Provide the [X, Y] coordinate of the cell's center where the given text is located.  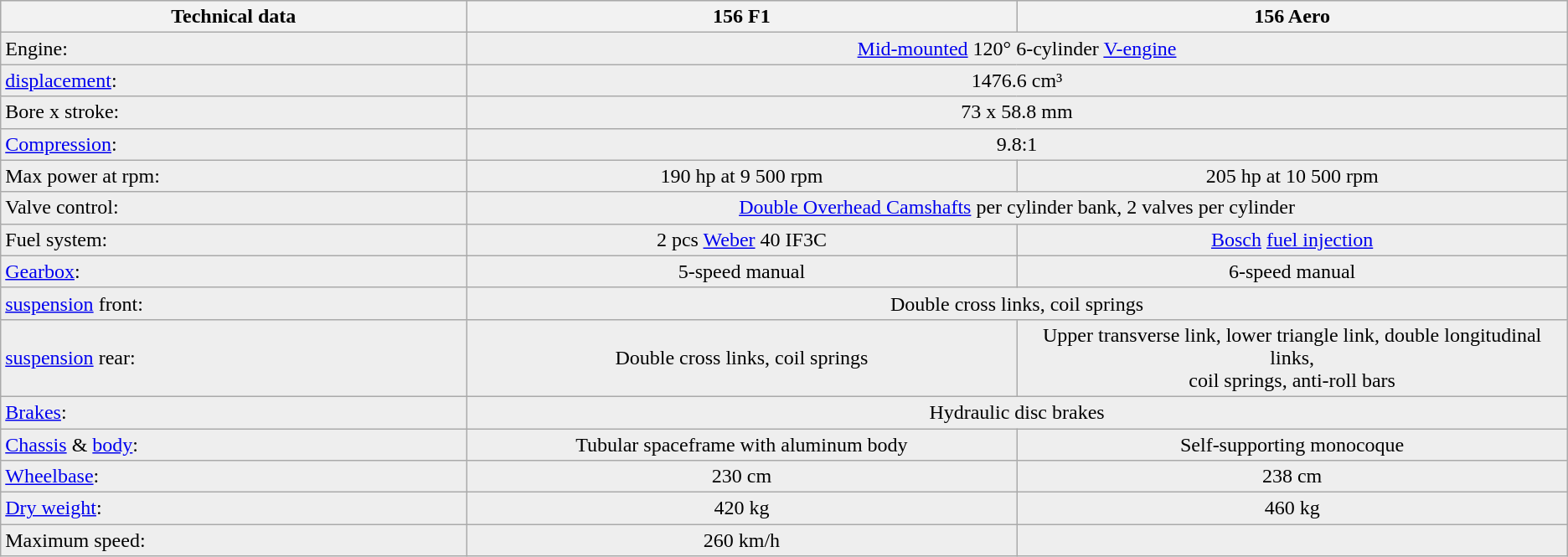
suspension front: [234, 303]
Gearbox: [234, 271]
Bore x stroke: [234, 112]
238 cm [1292, 477]
205 hp at 10 500 rpm [1292, 176]
190 hp at 9 500 rpm [742, 176]
Compression: [234, 144]
Max power at rpm: [234, 176]
Self-supporting monocoque [1292, 445]
Brakes: [234, 412]
Valve control: [234, 208]
Maximum speed: [234, 540]
Mid-mounted 120° 6-cylinder V-engine [1017, 49]
460 kg [1292, 508]
Chassis & body: [234, 445]
6-speed manual [1292, 271]
Bosch fuel injection [1292, 240]
Hydraulic disc brakes [1017, 412]
5-speed manual [742, 271]
Double Overhead Camshafts per cylinder bank, 2 valves per cylinder [1017, 208]
260 km/h [742, 540]
2 pcs Weber 40 IF3C [742, 240]
156 Aero [1292, 17]
9.8:1 [1017, 144]
Upper transverse link, lower triangle link, double longitudinal links,coil springs, anti-roll bars [1292, 358]
420 kg [742, 508]
Wheelbase: [234, 477]
Technical data [234, 17]
Tubular spaceframe with aluminum body [742, 445]
Engine: [234, 49]
Dry weight: [234, 508]
230 cm [742, 477]
Fuel system: [234, 240]
suspension rear: [234, 358]
156 F1 [742, 17]
73 x 58.8 mm [1017, 112]
displacement: [234, 80]
1476.6 cm³ [1017, 80]
